Locate the cell with the specified text and output its [x, y] center coordinate. 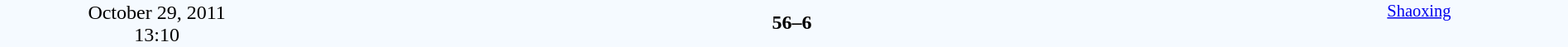
56–6 [791, 22]
October 29, 201113:10 [157, 23]
Shaoxing [1419, 23]
